Identify which cell holds the provided text, then report its [X, Y] central coordinate. 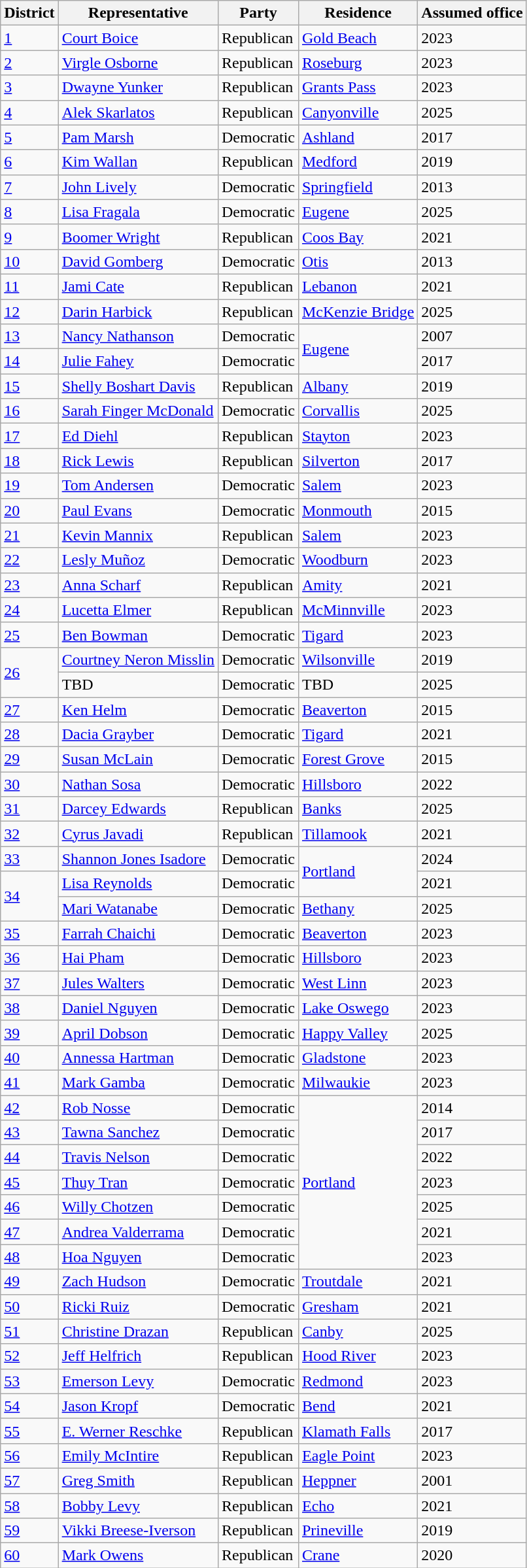
Heppner [358, 1480]
10 [29, 261]
Redmond [358, 1381]
2 [29, 63]
12 [29, 312]
Ricki Ruiz [138, 1307]
Nathan Sosa [138, 784]
2007 [472, 337]
Klamath Falls [358, 1431]
Andrea Valderrama [138, 1232]
Kevin Mannix [138, 535]
4 [29, 112]
Troutdale [358, 1282]
Jules Walters [138, 983]
Monmouth [358, 510]
43 [29, 1133]
Echo [358, 1505]
Roseburg [358, 63]
29 [29, 759]
42 [29, 1108]
19 [29, 486]
Grants Pass [358, 88]
David Gomberg [138, 261]
Jason Kropf [138, 1406]
Mari Watanabe [138, 909]
Mark Gamba [138, 1082]
1 [29, 38]
Lake Oswego [358, 1008]
34 [29, 896]
17 [29, 436]
April Dobson [138, 1033]
Anna Scharf [138, 585]
Hood River [358, 1356]
Otis [358, 261]
Lisa Reynolds [138, 884]
Annessa Hartman [138, 1058]
32 [29, 834]
John Lively [138, 187]
8 [29, 212]
Pam Marsh [138, 137]
44 [29, 1158]
Ben Bowman [138, 635]
54 [29, 1406]
Boomer Wright [138, 237]
Corvallis [358, 411]
Cyrus Javadi [138, 834]
Party [258, 13]
20 [29, 510]
38 [29, 1008]
30 [29, 784]
15 [29, 386]
McMinnville [358, 610]
McKenzie Bridge [358, 312]
16 [29, 411]
Virgle Osborne [138, 63]
Silverton [358, 461]
2020 [472, 1556]
Greg Smith [138, 1480]
59 [29, 1531]
Residence [358, 13]
27 [29, 709]
Ed Diehl [138, 436]
Hai Pham [138, 958]
31 [29, 809]
Zach Hudson [138, 1282]
58 [29, 1505]
Dwayne Yunker [138, 88]
Shannon Jones Isadore [138, 859]
51 [29, 1331]
36 [29, 958]
Canby [358, 1331]
Banks [358, 809]
Darin Harbick [138, 312]
60 [29, 1556]
2024 [472, 859]
Ken Helm [138, 709]
23 [29, 585]
Canyonville [358, 112]
District [29, 13]
Medford [358, 162]
Farrah Chaichi [138, 933]
Lebanon [358, 286]
Stayton [358, 436]
Crane [358, 1556]
Kim Wallan [138, 162]
50 [29, 1307]
Willy Chotzen [138, 1207]
Paul Evans [138, 510]
Wilsonville [358, 659]
18 [29, 461]
Thuy Tran [138, 1182]
46 [29, 1207]
37 [29, 983]
Shelly Boshart Davis [138, 386]
Woodburn [358, 560]
Bobby Levy [138, 1505]
Julie Fahey [138, 361]
7 [29, 187]
West Linn [358, 983]
14 [29, 361]
39 [29, 1033]
Tawna Sanchez [138, 1133]
Representative [138, 13]
Jami Cate [138, 286]
Lesly Muñoz [138, 560]
22 [29, 560]
53 [29, 1381]
13 [29, 337]
49 [29, 1282]
Tom Andersen [138, 486]
Alek Skarlatos [138, 112]
55 [29, 1431]
26 [29, 672]
Gold Beach [358, 38]
Daniel Nguyen [138, 1008]
28 [29, 735]
Bethany [358, 909]
Happy Valley [358, 1033]
48 [29, 1257]
Ashland [358, 137]
35 [29, 933]
57 [29, 1480]
6 [29, 162]
52 [29, 1356]
Coos Bay [358, 237]
Christine Drazan [138, 1331]
Susan McLain [138, 759]
Travis Nelson [138, 1158]
Bend [358, 1406]
25 [29, 635]
5 [29, 137]
Dacia Grayber [138, 735]
9 [29, 237]
Jeff Helfrich [138, 1356]
Hoa Nguyen [138, 1257]
21 [29, 535]
Emily McIntire [138, 1456]
Forest Grove [358, 759]
2014 [472, 1108]
E. Werner Reschke [138, 1431]
Mark Owens [138, 1556]
Milwaukie [358, 1082]
3 [29, 88]
Darcey Edwards [138, 809]
40 [29, 1058]
33 [29, 859]
Albany [358, 386]
Eagle Point [358, 1456]
56 [29, 1456]
Sarah Finger McDonald [138, 411]
Tillamook [358, 834]
Prineville [358, 1531]
Emerson Levy [138, 1381]
11 [29, 286]
Amity [358, 585]
Court Boice [138, 38]
41 [29, 1082]
Rick Lewis [138, 461]
2001 [472, 1480]
45 [29, 1182]
Gladstone [358, 1058]
Vikki Breese-Iverson [138, 1531]
24 [29, 610]
Rob Nosse [138, 1108]
47 [29, 1232]
Gresham [358, 1307]
Springfield [358, 187]
Nancy Nathanson [138, 337]
Courtney Neron Misslin [138, 659]
Assumed office [472, 13]
Lucetta Elmer [138, 610]
Lisa Fragala [138, 212]
